Pinpoint the cell where the given text exists, returning its (X, Y) midpoint coordinate. 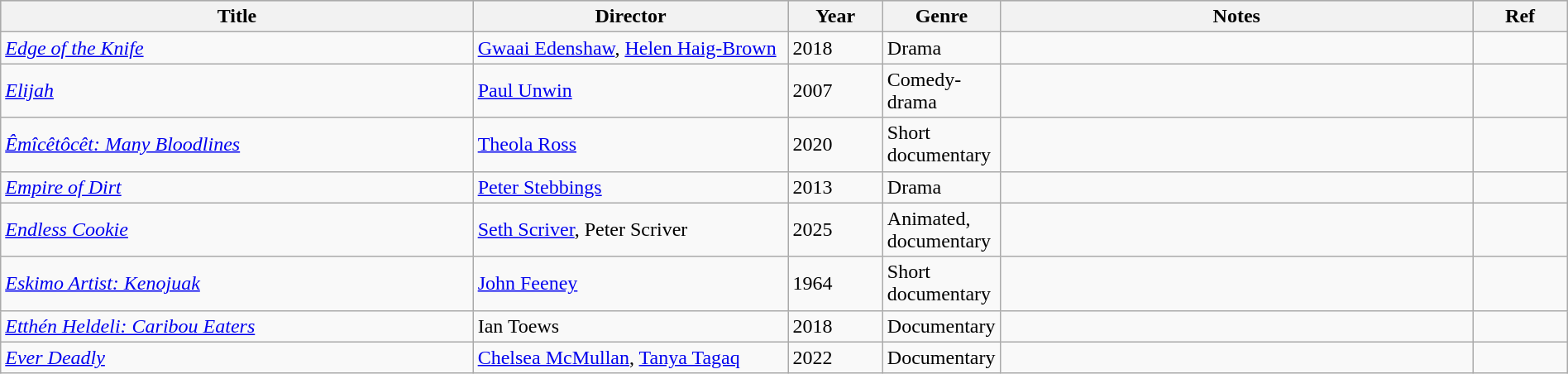
Paul Unwin (630, 91)
John Feeney (630, 283)
Notes (1237, 17)
2025 (835, 230)
Elijah (237, 91)
Edge of the Knife (237, 48)
Director (630, 17)
Chelsea McMullan, Tanya Tagaq (630, 357)
Comedy-drama (941, 91)
Êmîcêtôcêt: Many Bloodlines (237, 144)
Title (237, 17)
Genre (941, 17)
2022 (835, 357)
Ref (1520, 17)
Gwaai Edenshaw, Helen Haig-Brown (630, 48)
Empire of Dirt (237, 187)
Theola Ross (630, 144)
Peter Stebbings (630, 187)
Ian Toews (630, 326)
2007 (835, 91)
2020 (835, 144)
Seth Scriver, Peter Scriver (630, 230)
Endless Cookie (237, 230)
Animated, documentary (941, 230)
Year (835, 17)
Eskimo Artist: Kenojuak (237, 283)
Etthén Heldeli: Caribou Eaters (237, 326)
1964 (835, 283)
Ever Deadly (237, 357)
2013 (835, 187)
